Search for the cell housing the specified text and yield its [x, y] center coordinate. 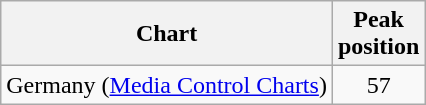
57 [378, 85]
Peakposition [378, 34]
Chart [167, 34]
Germany (Media Control Charts) [167, 85]
